Capture the cell that displays the provided text and extract its [x, y] central coordinate. 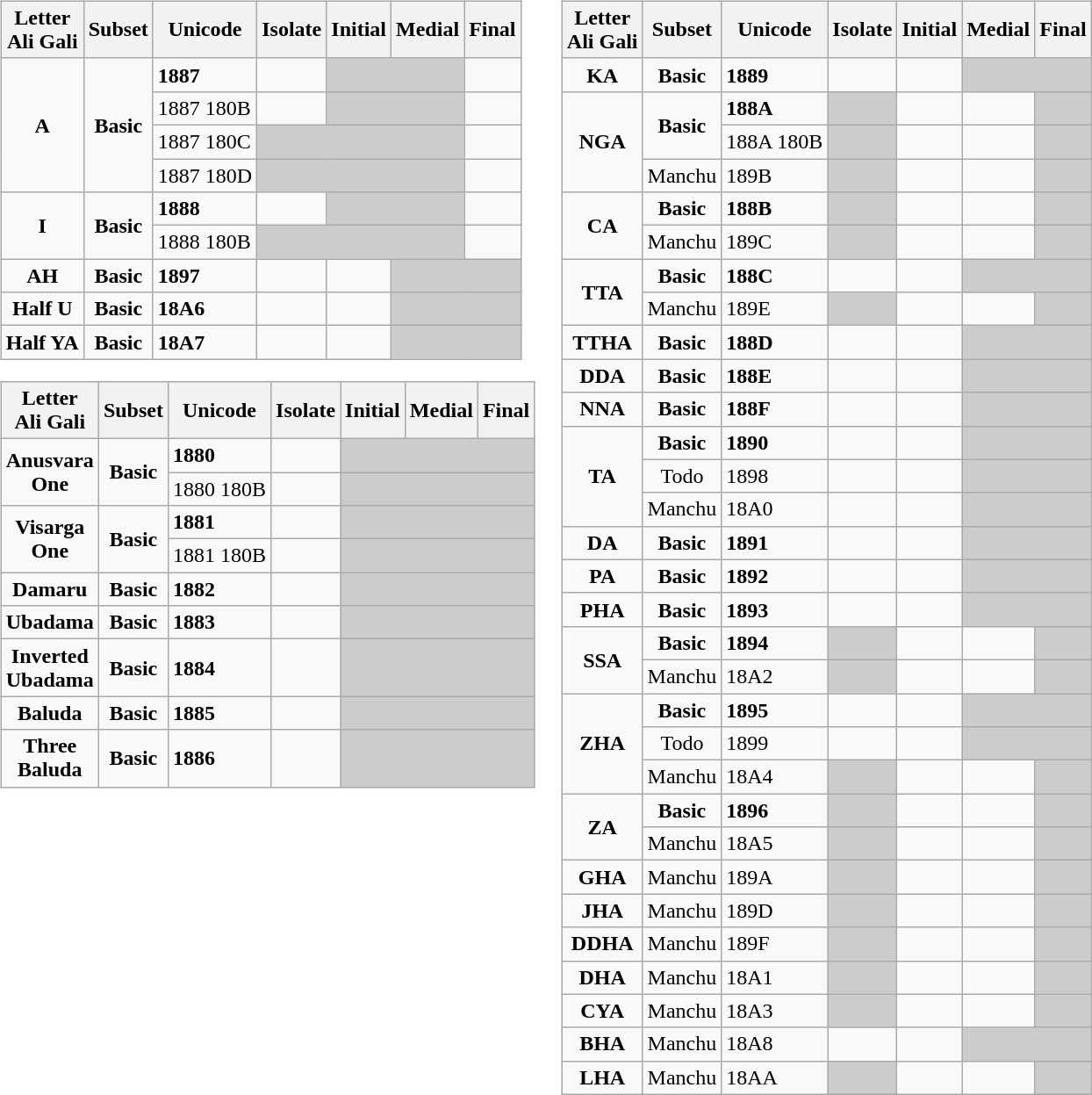
CA [602, 226]
18A4 [774, 777]
AH [42, 276]
I [42, 226]
1897 [205, 276]
TTA [602, 292]
LHA [602, 1077]
JHA [602, 911]
Baluda [49, 713]
1894 [774, 643]
18A2 [774, 676]
1889 [774, 75]
SSA [602, 659]
TTHA [602, 342]
1891 [774, 543]
Half U [42, 309]
188F [774, 409]
1887 [205, 75]
188E [774, 376]
NNA [602, 409]
Half YA [42, 342]
1896 [774, 810]
AnusvaraOne [49, 472]
1881 180B [219, 556]
18A6 [205, 309]
DDA [602, 376]
1898 [774, 476]
188D [774, 342]
1887 180D [205, 175]
CYA [602, 1011]
189E [774, 309]
1895 [774, 710]
DDHA [602, 944]
1885 [219, 713]
ThreeBaluda [49, 759]
A [42, 125]
189B [774, 175]
1881 [219, 522]
Ubadama [49, 623]
189F [774, 944]
1887 180B [205, 108]
18A8 [774, 1044]
188A 180B [774, 141]
18AA [774, 1077]
ZA [602, 827]
1886 [219, 759]
1899 [774, 744]
189C [774, 242]
DHA [602, 977]
1887 180C [205, 141]
PHA [602, 609]
18A1 [774, 977]
1882 [219, 589]
189A [774, 877]
ZHA [602, 744]
1893 [774, 609]
Damaru [49, 589]
1888 180B [205, 242]
BHA [602, 1044]
18A3 [774, 1011]
NGA [602, 141]
188B [774, 209]
1880 [219, 455]
18A5 [774, 844]
KA [602, 75]
PA [602, 576]
1892 [774, 576]
188A [774, 108]
18A0 [774, 509]
1880 180B [219, 489]
18A7 [205, 342]
1890 [774, 443]
1884 [219, 667]
DA [602, 543]
189D [774, 911]
VisargaOne [49, 539]
GHA [602, 877]
TA [602, 476]
InvertedUbadama [49, 667]
1888 [205, 209]
1883 [219, 623]
188C [774, 276]
